Pinpoint the cell where the given text exists, returning its [x, y] midpoint coordinate. 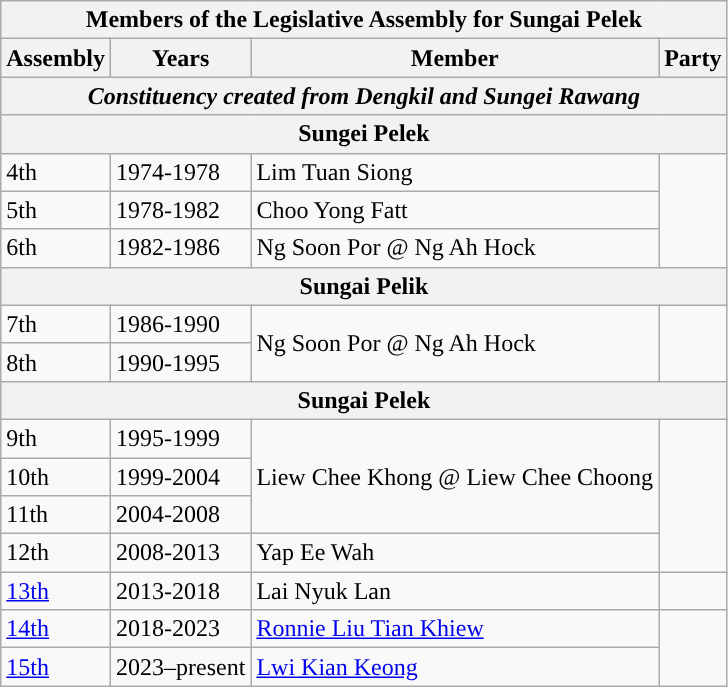
4th [56, 172]
2023–present [180, 667]
Sungai Pelik [364, 286]
1986-1990 [180, 324]
10th [56, 477]
12th [56, 553]
1982-1986 [180, 248]
Years [180, 58]
1974-1978 [180, 172]
Assembly [56, 58]
2004-2008 [180, 515]
1978-1982 [180, 210]
Sungai Pelek [364, 400]
Ronnie Liu Tian Khiew [455, 629]
Lwi Kian Keong [455, 667]
8th [56, 362]
2018-2023 [180, 629]
2008-2013 [180, 553]
9th [56, 438]
13th [56, 591]
Choo Yong Fatt [455, 210]
Members of the Legislative Assembly for Sungai Pelek [364, 20]
Party [693, 58]
Lai Nyuk Lan [455, 591]
11th [56, 515]
7th [56, 324]
Lim Tuan Siong [455, 172]
Liew Chee Khong @ Liew Chee Choong [455, 476]
14th [56, 629]
6th [56, 248]
15th [56, 667]
Constituency created from Dengkil and Sungei Rawang [364, 96]
Member [455, 58]
1990-1995 [180, 362]
1995-1999 [180, 438]
5th [56, 210]
1999-2004 [180, 477]
2013-2018 [180, 591]
Sungei Pelek [364, 134]
Yap Ee Wah [455, 553]
